Search for the cell housing the specified text and yield its [x, y] center coordinate. 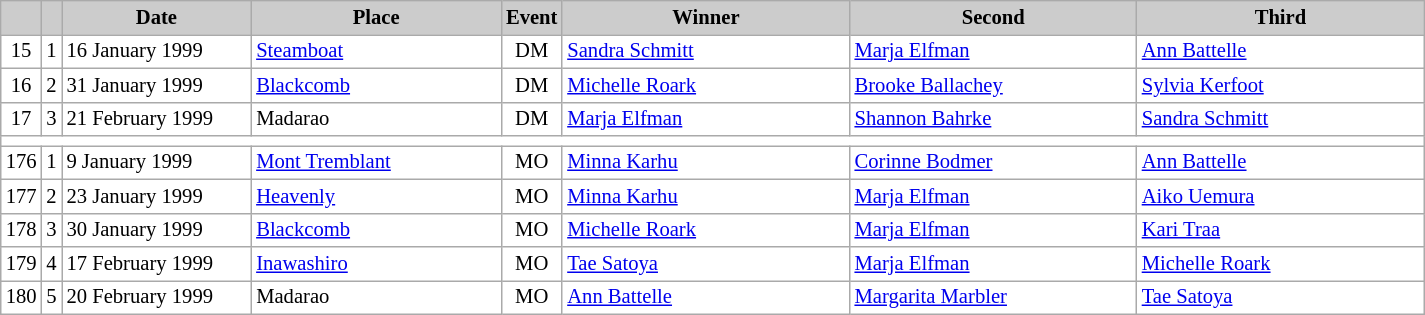
Third [1280, 17]
Place [376, 17]
31 January 1999 [157, 85]
Date [157, 17]
Event [532, 17]
Brooke Ballachey [994, 85]
Aiko Uemura [1280, 196]
Second [994, 17]
15 [22, 51]
177 [22, 196]
5 [51, 297]
20 February 1999 [157, 297]
17 February 1999 [157, 263]
Heavenly [376, 196]
16 [22, 85]
180 [22, 297]
23 January 1999 [157, 196]
Inawashiro [376, 263]
30 January 1999 [157, 230]
4 [51, 263]
Winner [706, 17]
Sylvia Kerfoot [1280, 85]
9 January 1999 [157, 162]
Margarita Marbler [994, 297]
179 [22, 263]
Steamboat [376, 51]
176 [22, 162]
Shannon Bahrke [994, 119]
Mont Tremblant [376, 162]
178 [22, 230]
Kari Traa [1280, 230]
21 February 1999 [157, 119]
17 [22, 119]
Corinne Bodmer [994, 162]
16 January 1999 [157, 51]
